Find where the given text appears and provide that cell's center as [X, Y] coordinate. 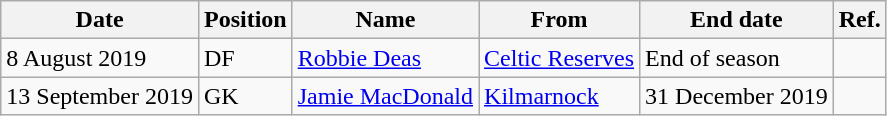
Date [100, 20]
8 August 2019 [100, 58]
End of season [737, 58]
31 December 2019 [737, 96]
13 September 2019 [100, 96]
GK [245, 96]
Celtic Reserves [560, 58]
Position [245, 20]
Robbie Deas [385, 58]
From [560, 20]
Name [385, 20]
Ref. [860, 20]
Kilmarnock [560, 96]
Jamie MacDonald [385, 96]
End date [737, 20]
DF [245, 58]
